Extract the (x, y) coordinate from the center of the cell holding the provided text.  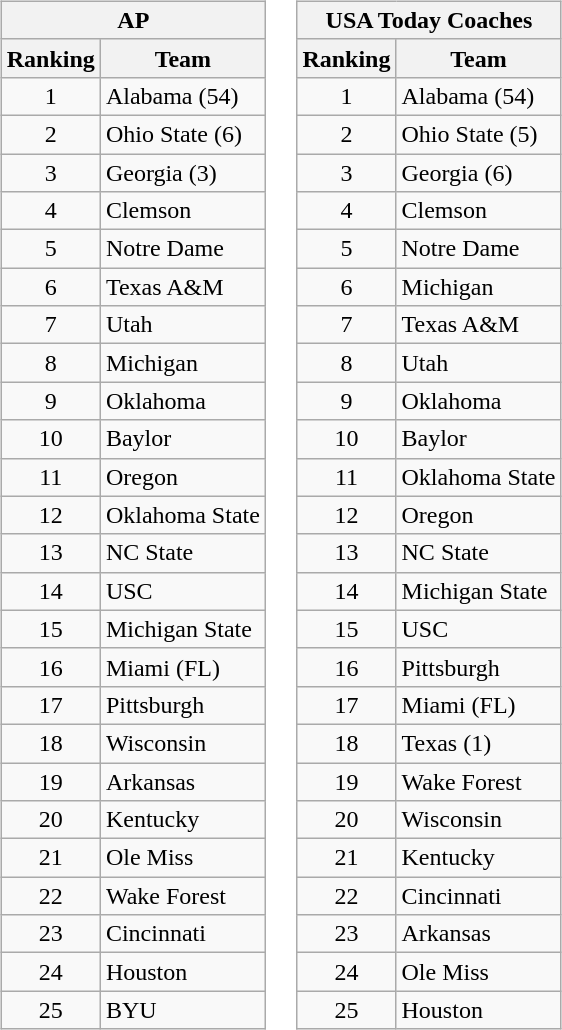
Ohio State (5) (478, 134)
Texas (1) (478, 743)
Ohio State (6) (182, 134)
Georgia (3) (182, 173)
AP (133, 20)
Georgia (6) (478, 173)
BYU (182, 1010)
USA Today Coaches (429, 20)
